Provide the (x, y) coordinate of the cell's center where the given text is located.  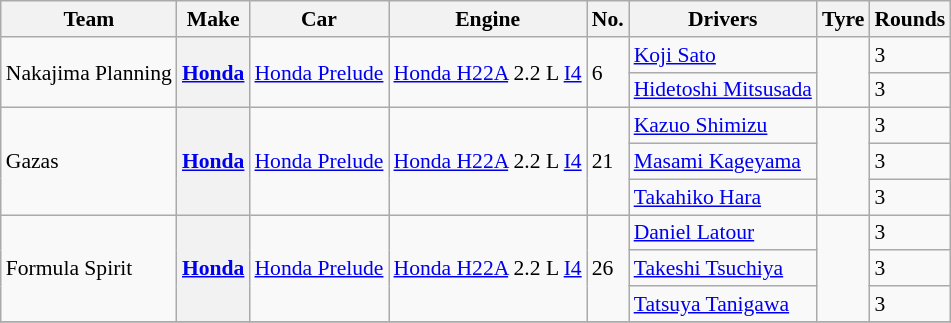
Rounds (910, 19)
Formula Spirit (89, 268)
6 (608, 72)
Tatsuya Tanigawa (723, 304)
Engine (487, 19)
Nakajima Planning (89, 72)
No. (608, 19)
26 (608, 268)
Masami Kageyama (723, 162)
Drivers (723, 19)
Koji Sato (723, 55)
Daniel Latour (723, 233)
Gazas (89, 162)
21 (608, 162)
Takahiko Hara (723, 197)
Tyre (843, 19)
Hidetoshi Mitsusada (723, 90)
Takeshi Tsuchiya (723, 269)
Car (318, 19)
Team (89, 19)
Kazuo Shimizu (723, 126)
Make (214, 19)
